Determine the (X, Y) coordinate at the center of the cell enclosing the given text.  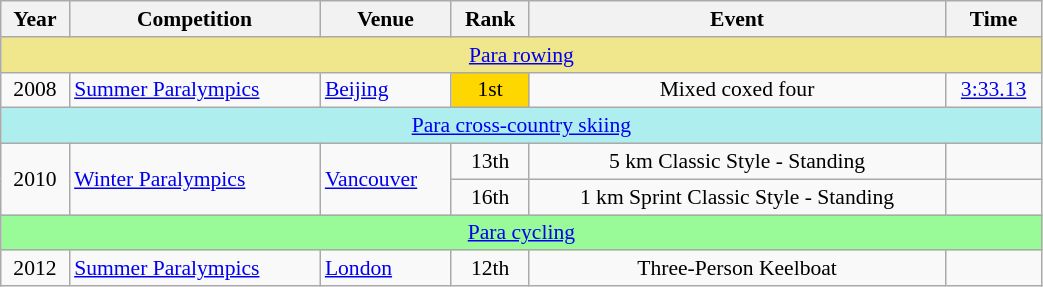
2012 (35, 269)
2008 (35, 90)
1 km Sprint Classic Style - Standing (737, 197)
3:33.13 (994, 90)
Beijing (386, 90)
Time (994, 19)
Vancouver (386, 180)
Para cycling (522, 233)
Para rowing (522, 55)
Event (737, 19)
Venue (386, 19)
12th (490, 269)
Mixed coxed four (737, 90)
5 km Classic Style - Standing (737, 162)
Three-Person Keelboat (737, 269)
Winter Paralympics (194, 180)
Competition (194, 19)
2010 (35, 180)
London (386, 269)
1st (490, 90)
Rank (490, 19)
13th (490, 162)
16th (490, 197)
Year (35, 19)
Para cross-country skiing (522, 126)
